Extract the [X, Y] coordinate from the center of the cell holding the provided text.  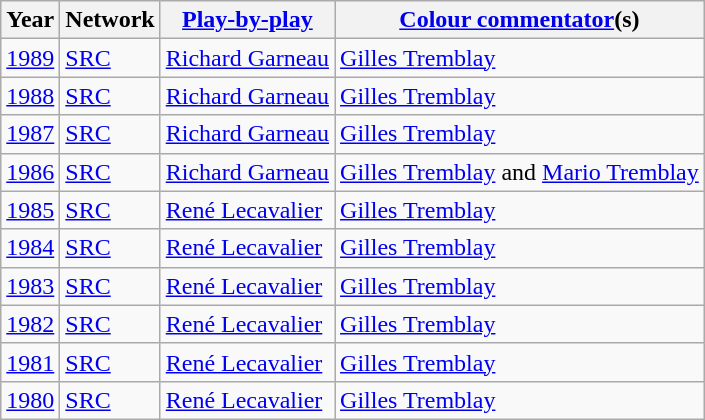
Colour commentator(s) [520, 20]
1989 [30, 58]
1984 [30, 248]
1985 [30, 210]
Network [110, 20]
1988 [30, 96]
1986 [30, 172]
Year [30, 20]
1982 [30, 324]
1980 [30, 400]
1983 [30, 286]
1987 [30, 134]
Gilles Tremblay and Mario Tremblay [520, 172]
Play-by-play [247, 20]
1981 [30, 362]
